Search for the cell housing the specified text and yield its [X, Y] center coordinate. 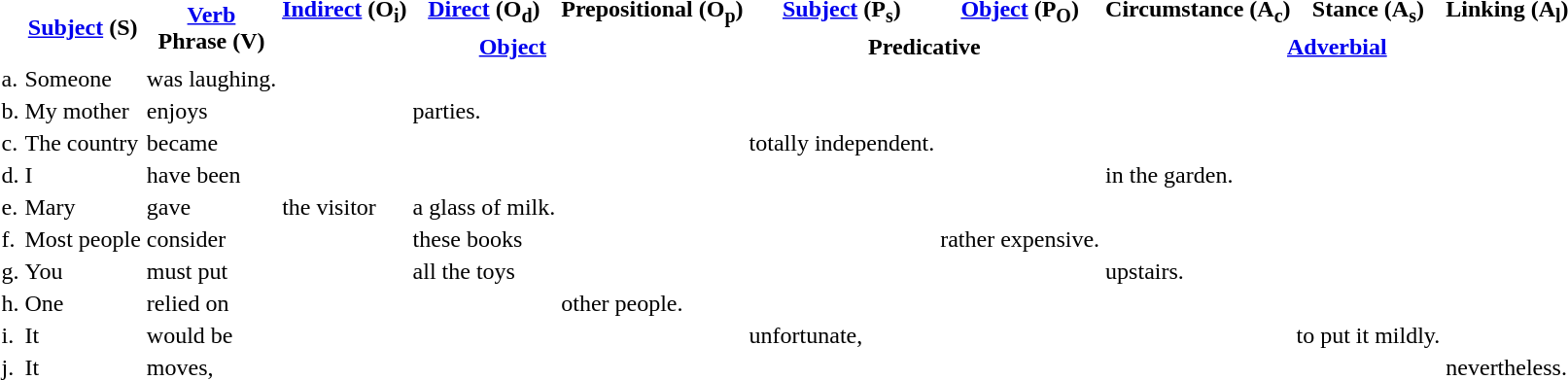
My mother [83, 111]
gave [211, 207]
i. [10, 335]
rather expensive. [1021, 239]
enjoys [211, 111]
parties. [484, 111]
the visitor [344, 207]
consider [211, 239]
all the toys [484, 271]
b. [10, 111]
e. [10, 207]
Most people [83, 239]
relied on [211, 303]
One [83, 303]
c. [10, 143]
a. [10, 79]
have been [211, 175]
a glass of milk. [484, 207]
It [83, 335]
was laughing. [211, 79]
totally independent. [842, 143]
g. [10, 271]
these books [484, 239]
to put it mildly. [1369, 335]
h. [10, 303]
Object [513, 47]
d. [10, 175]
f. [10, 239]
became [211, 143]
You [83, 271]
upstairs. [1198, 271]
The country [83, 143]
unfortunate, [842, 335]
Predicative [924, 47]
I [83, 175]
Mary [83, 207]
in the garden. [1198, 175]
Someone [83, 79]
must put [211, 271]
other people. [652, 303]
would be [211, 335]
